Determine the [x, y] coordinate at the center of the cell enclosing the given text.  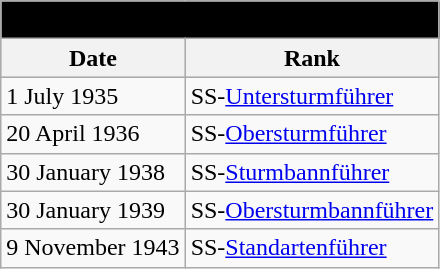
SS-Obersturmbannführer [312, 210]
Rank [312, 58]
SS-Obersturmführer [312, 134]
9 November 1943 [93, 248]
SS-Untersturmführer [312, 96]
SS-Standartenführer [312, 248]
20 April 1936 [93, 134]
Date [93, 58]
30 January 1938 [93, 172]
Kaindl's Military Promotions [220, 20]
1 July 1935 [93, 96]
30 January 1939 [93, 210]
SS-Sturmbannführer [312, 172]
